Capture the cell that displays the provided text and extract its (X, Y) central coordinate. 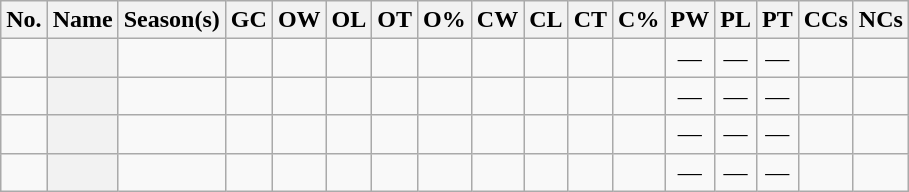
C% (639, 20)
PW (690, 20)
No. (24, 20)
Season(s) (172, 20)
PL (736, 20)
Name (82, 20)
O% (445, 20)
NCs (880, 20)
GC (248, 20)
CL (546, 20)
CCs (826, 20)
OW (299, 20)
PT (777, 20)
OL (349, 20)
CW (497, 20)
CT (590, 20)
OT (395, 20)
